For the text-containing cell, return its midpoint in [X, Y] coordinate format. 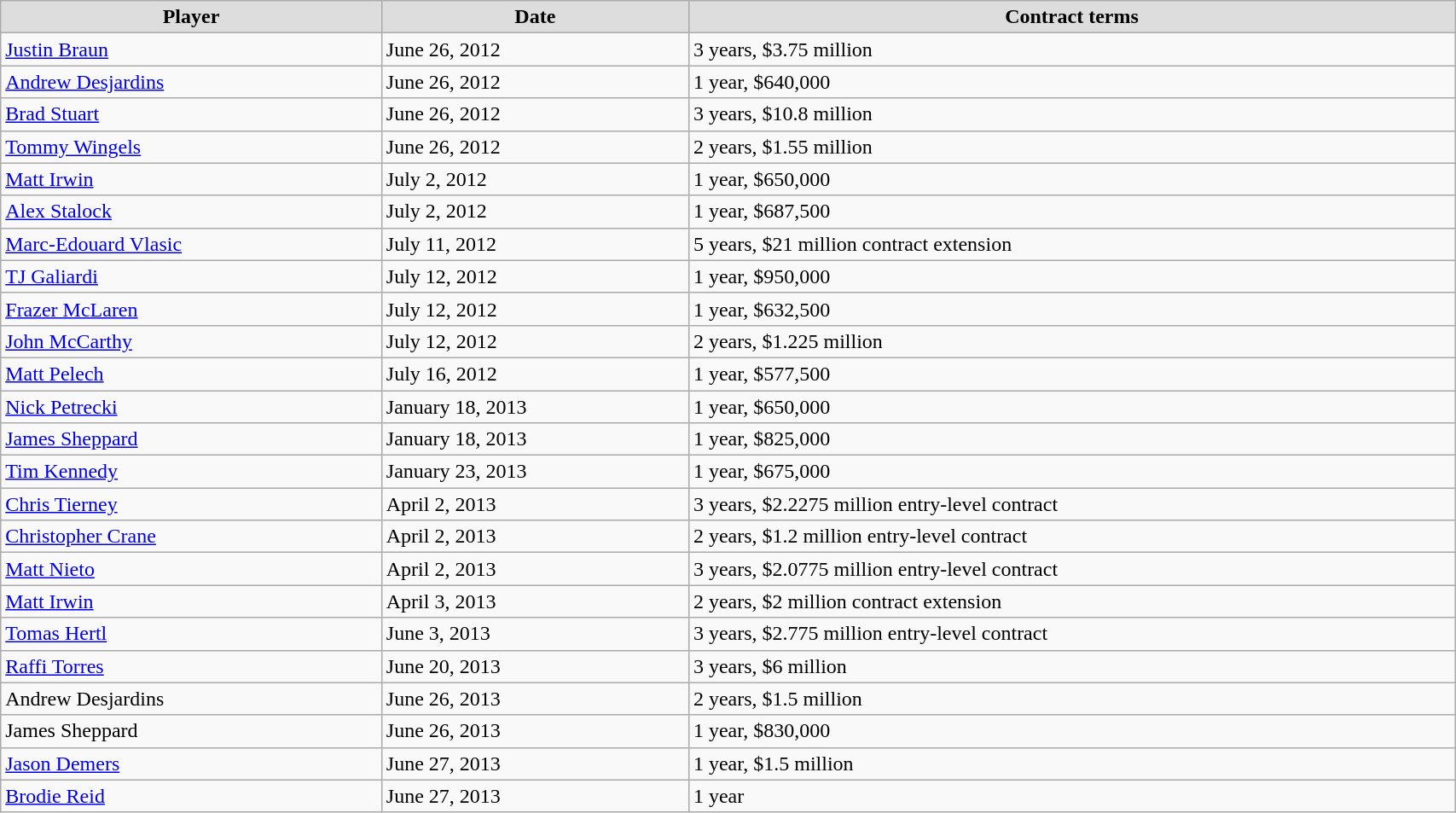
Brad Stuart [191, 114]
3 years, $6 million [1071, 666]
Frazer McLaren [191, 309]
Tommy Wingels [191, 147]
Jason Demers [191, 764]
1 year, $687,500 [1071, 212]
Chris Tierney [191, 504]
3 years, $3.75 million [1071, 49]
June 20, 2013 [535, 666]
Date [535, 17]
Tim Kennedy [191, 472]
July 11, 2012 [535, 244]
1 year, $830,000 [1071, 731]
Contract terms [1071, 17]
Tomas Hertl [191, 634]
2 years, $1.5 million [1071, 699]
2 years, $1.55 million [1071, 147]
1 year, $577,500 [1071, 374]
2 years, $1.225 million [1071, 341]
2 years, $2 million contract extension [1071, 601]
5 years, $21 million contract extension [1071, 244]
Matt Pelech [191, 374]
Nick Petrecki [191, 407]
1 year [1071, 796]
2 years, $1.2 million entry-level contract [1071, 537]
John McCarthy [191, 341]
3 years, $2.0775 million entry-level contract [1071, 569]
Christopher Crane [191, 537]
1 year, $825,000 [1071, 439]
1 year, $632,500 [1071, 309]
Matt Nieto [191, 569]
1 year, $950,000 [1071, 276]
Player [191, 17]
TJ Galiardi [191, 276]
January 23, 2013 [535, 472]
July 16, 2012 [535, 374]
3 years, $2.775 million entry-level contract [1071, 634]
3 years, $10.8 million [1071, 114]
Justin Braun [191, 49]
3 years, $2.2275 million entry-level contract [1071, 504]
Raffi Torres [191, 666]
1 year, $1.5 million [1071, 764]
June 3, 2013 [535, 634]
April 3, 2013 [535, 601]
Alex Stalock [191, 212]
Brodie Reid [191, 796]
Marc-Edouard Vlasic [191, 244]
1 year, $675,000 [1071, 472]
1 year, $640,000 [1071, 82]
